Search for the cell housing the specified text and yield its (X, Y) center coordinate. 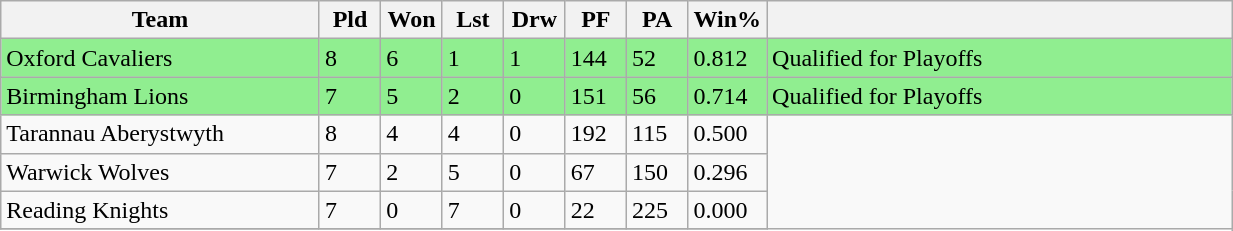
151 (596, 96)
Warwick Wolves (160, 172)
PA (658, 20)
56 (658, 96)
Tarannau Aberystwyth (160, 134)
115 (658, 134)
0.296 (728, 172)
52 (658, 58)
Pld (350, 20)
225 (658, 210)
Birmingham Lions (160, 96)
Drw (534, 20)
0.714 (728, 96)
67 (596, 172)
Reading Knights (160, 210)
Team (160, 20)
144 (596, 58)
0.500 (728, 134)
Won (412, 20)
PF (596, 20)
0.812 (728, 58)
Win% (728, 20)
22 (596, 210)
0.000 (728, 210)
Lst (472, 20)
192 (596, 134)
Oxford Cavaliers (160, 58)
6 (412, 58)
150 (658, 172)
